From the cell containing the given text, extract its center point as (X, Y) coordinate. 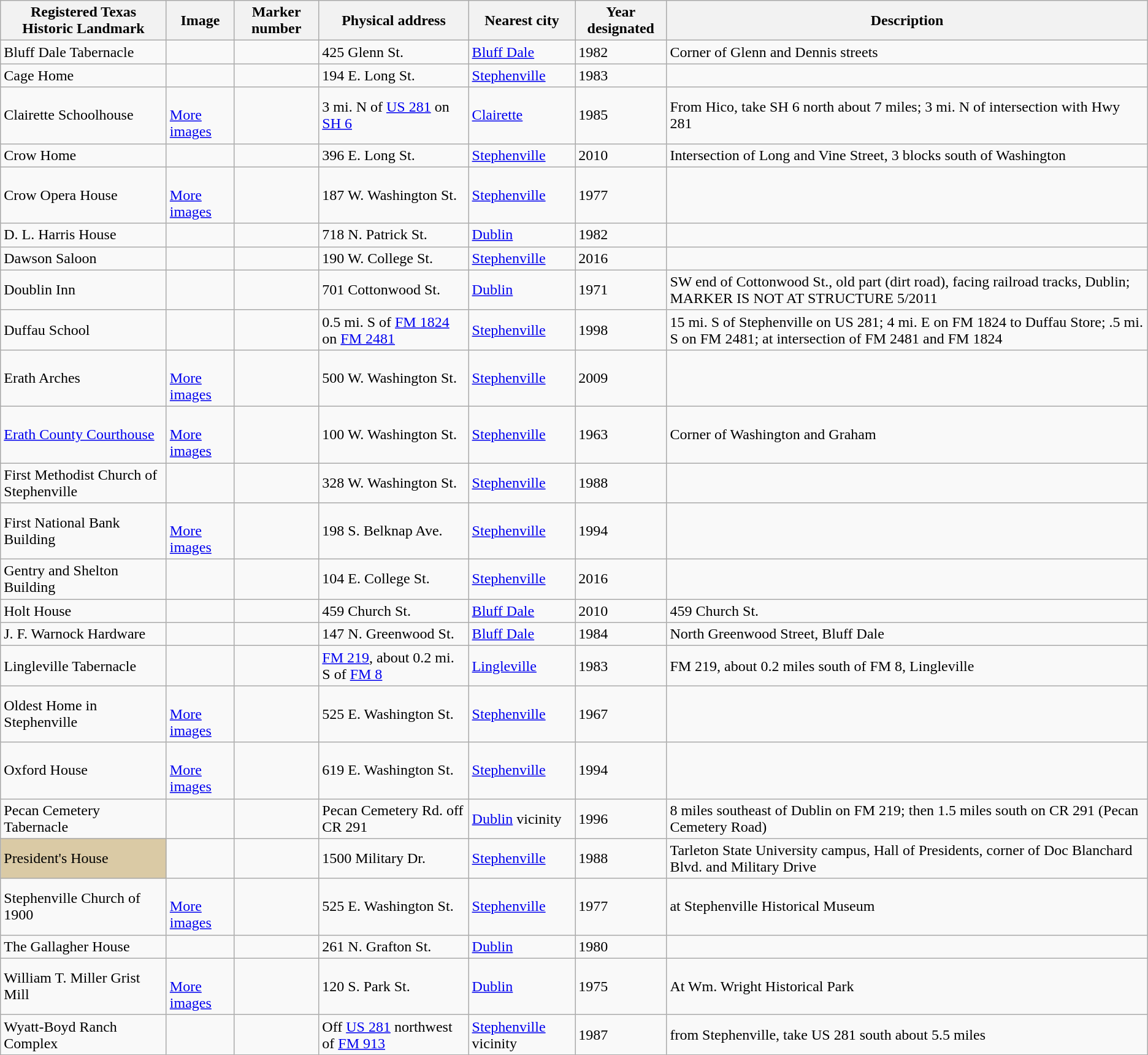
President's House (83, 859)
Intersection of Long and Vine Street, 3 blocks south of Washington (907, 155)
261 N. Grafton St. (394, 946)
1998 (621, 330)
120 S. Park St. (394, 986)
Clairette Schoolhouse (83, 115)
Oxford House (83, 770)
Physical address (394, 21)
Tarleton State University campus, Hall of Presidents, corner of Doc Blanchard Blvd. and Military Drive (907, 859)
Dublin vicinity (522, 818)
718 N. Patrick St. (394, 235)
Holt House (83, 611)
619 E. Washington St. (394, 770)
Erath Arches (83, 378)
Description (907, 21)
D. L. Harris House (83, 235)
Lingleville Tabernacle (83, 666)
194 E. Long St. (394, 75)
Pecan Cemetery Rd. off CR 291 (394, 818)
Bluff Dale Tabernacle (83, 52)
15 mi. S of Stephenville on US 281; 4 mi. E on FM 1824 to Duffau Store; .5 mi. S on FM 2481; at intersection of FM 2481 and FM 1824 (907, 330)
Dawson Saloon (83, 258)
First National Bank Building (83, 531)
1985 (621, 115)
328 W. Washington St. (394, 482)
Corner of Glenn and Dennis streets (907, 52)
at Stephenville Historical Museum (907, 907)
701 Cottonwood St. (394, 290)
Pecan Cemetery Tabernacle (83, 818)
Marker number (276, 21)
1984 (621, 634)
Doublin Inn (83, 290)
J. F. Warnock Hardware (83, 634)
8 miles southeast of Dublin on FM 219; then 1.5 miles south on CR 291 (Pecan Cemetery Road) (907, 818)
Lingleville (522, 666)
198 S. Belknap Ave. (394, 531)
The Gallagher House (83, 946)
425 Glenn St. (394, 52)
500 W. Washington St. (394, 378)
FM 219, about 0.2 miles south of FM 8, Lingleville (907, 666)
Image (200, 21)
Stephenville vicinity (522, 1034)
1980 (621, 946)
From Hico, take SH 6 north about 7 miles; 3 mi. N of intersection with Hwy 281 (907, 115)
Stephenville Church of 1900 (83, 907)
Wyatt-Boyd Ranch Complex (83, 1034)
1500 Military Dr. (394, 859)
Off US 281 northwest of FM 913 (394, 1034)
Nearest city (522, 21)
Clairette (522, 115)
Cage Home (83, 75)
Erath County Courthouse (83, 434)
147 N. Greenwood St. (394, 634)
from Stephenville, take US 281 south about 5.5 miles (907, 1034)
104 E. College St. (394, 579)
Gentry and Shelton Building (83, 579)
First Methodist Church of Stephenville (83, 482)
190 W. College St. (394, 258)
William T. Miller Grist Mill (83, 986)
1971 (621, 290)
2009 (621, 378)
187 W. Washington St. (394, 195)
North Greenwood Street, Bluff Dale (907, 634)
0.5 mi. S of FM 1824 on FM 2481 (394, 330)
FM 219, about 0.2 mi. S of FM 8 (394, 666)
1967 (621, 714)
100 W. Washington St. (394, 434)
At Wm. Wright Historical Park (907, 986)
1975 (621, 986)
1963 (621, 434)
Registered Texas Historic Landmark (83, 21)
1996 (621, 818)
3 mi. N of US 281 on SH 6 (394, 115)
Corner of Washington and Graham (907, 434)
SW end of Cottonwood St., old part (dirt road), facing railroad tracks, Dublin; MARKER IS NOT AT STRUCTURE 5/2011 (907, 290)
396 E. Long St. (394, 155)
1987 (621, 1034)
Year designated (621, 21)
Oldest Home in Stephenville (83, 714)
Duffau School (83, 330)
Crow Opera House (83, 195)
Crow Home (83, 155)
